Pinpoint the cell where the given text exists, returning its [X, Y] midpoint coordinate. 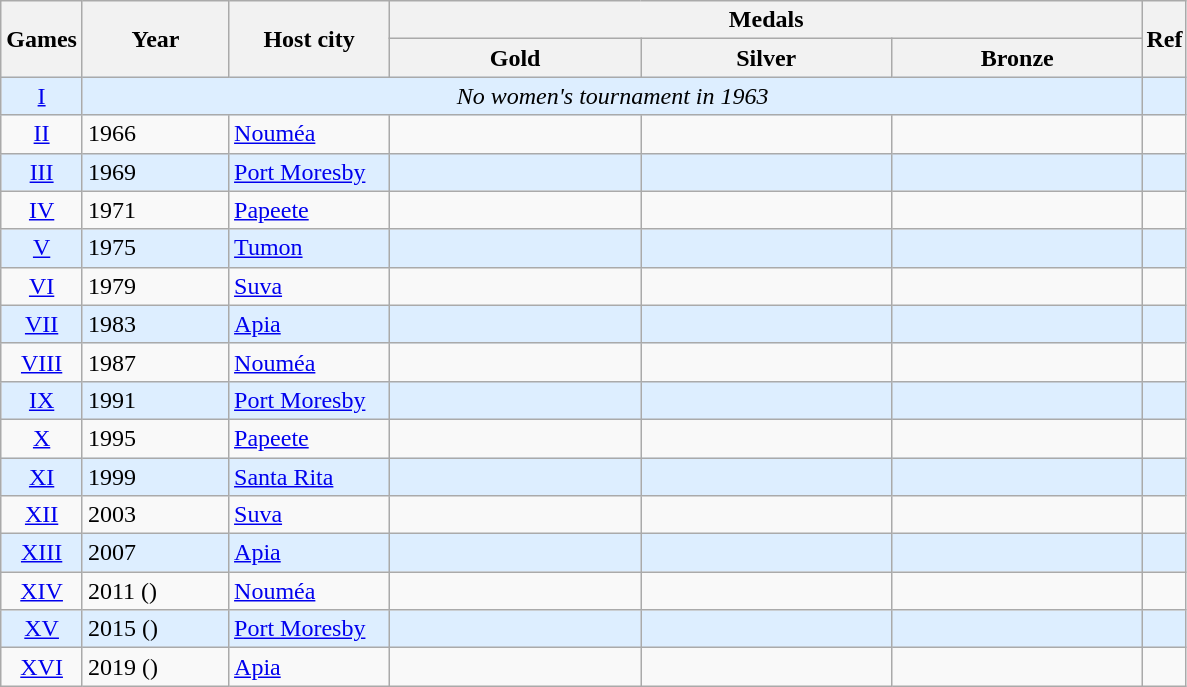
V [42, 248]
Silver [766, 58]
Medals [766, 20]
XV [42, 629]
III [42, 172]
1969 [155, 172]
2003 [155, 515]
XIII [42, 553]
XIV [42, 591]
1966 [155, 134]
1979 [155, 286]
Bronze [1018, 58]
XI [42, 477]
No women's tournament in 1963 [612, 96]
Host city [310, 39]
IX [42, 400]
2015 () [155, 629]
Santa Rita [310, 477]
1995 [155, 438]
Games [42, 39]
X [42, 438]
Tumon [310, 248]
2011 () [155, 591]
VIII [42, 362]
II [42, 134]
XII [42, 515]
Ref [1164, 39]
1975 [155, 248]
I [42, 96]
Year [155, 39]
VI [42, 286]
1983 [155, 324]
2007 [155, 553]
2019 () [155, 667]
XVI [42, 667]
1991 [155, 400]
IV [42, 210]
1999 [155, 477]
Gold [516, 58]
VII [42, 324]
1987 [155, 362]
1971 [155, 210]
